Capture the cell that displays the provided text and extract its (x, y) central coordinate. 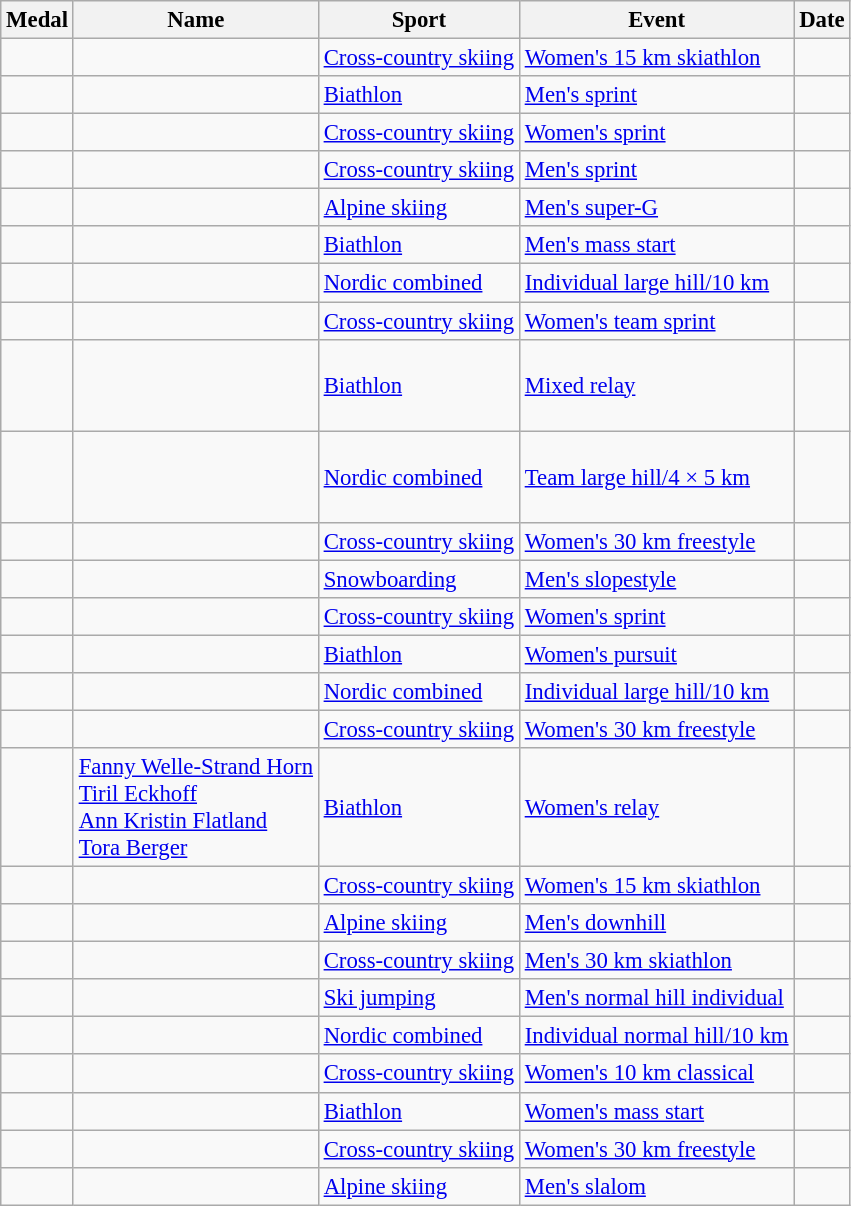
Date (822, 20)
Ski jumping (418, 998)
Name (196, 20)
Medal (38, 20)
Sport (418, 20)
Men's normal hill individual (656, 998)
Men's super-G (656, 208)
Men's mass start (656, 245)
Women's 10 km classical (656, 1074)
Women's team sprint (656, 321)
Team large hill/4 × 5 km (656, 477)
Fanny Welle-Strand HornTiril EckhoffAnn Kristin FlatlandTora Berger (196, 808)
Women's relay (656, 808)
Mixed relay (656, 385)
Men's slalom (656, 1186)
Men's downhill (656, 923)
Women's mass start (656, 1111)
Men's slopestyle (656, 579)
Snowboarding (418, 579)
Men's 30 km skiathlon (656, 961)
Event (656, 20)
Individual normal hill/10 km (656, 1036)
Women's pursuit (656, 654)
